Capture the cell that displays the provided text and extract its [x, y] central coordinate. 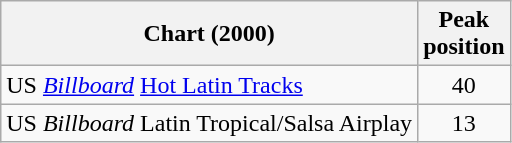
Peakposition [464, 34]
13 [464, 123]
US Billboard Hot Latin Tracks [210, 85]
US Billboard Latin Tropical/Salsa Airplay [210, 123]
Chart (2000) [210, 34]
40 [464, 85]
